Output the [X, Y] coordinate of the center of the cell containing the given text.  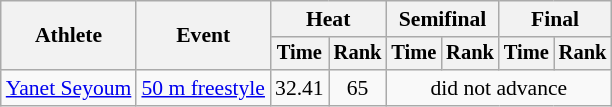
did not advance [498, 88]
Heat [328, 19]
50 m freestyle [203, 88]
Semifinal [442, 19]
32.41 [300, 88]
Yanet Seyoum [69, 88]
65 [358, 88]
Event [203, 36]
Final [555, 19]
Athlete [69, 36]
